For the text-containing cell, return its midpoint in [x, y] coordinate format. 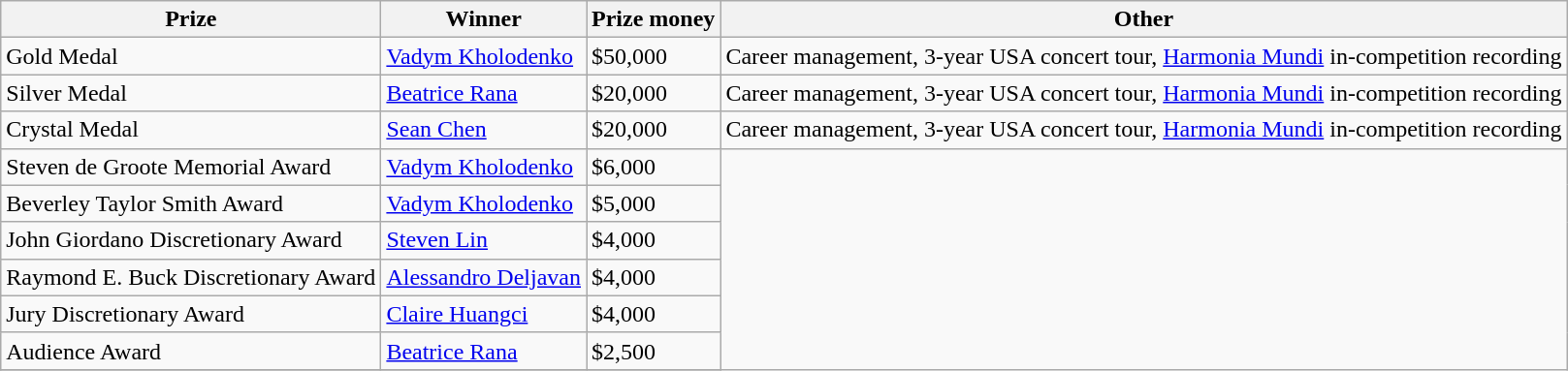
John Giordano Discretionary Award [191, 240]
$2,500 [654, 351]
Steven de Groote Memorial Award [191, 167]
Jury Discretionary Award [191, 314]
Prize [191, 19]
Raymond E. Buck Discretionary Award [191, 277]
Silver Medal [191, 93]
Sean Chen [484, 130]
Gold Medal [191, 56]
Beverley Taylor Smith Award [191, 203]
Alessandro Deljavan [484, 277]
$5,000 [654, 203]
Prize money [654, 19]
Winner [484, 19]
$6,000 [654, 167]
$50,000 [654, 56]
Audience Award [191, 351]
Claire Huangci [484, 314]
Steven Lin [484, 240]
Other [1144, 19]
Crystal Medal [191, 130]
